Provide the [X, Y] coordinate of the cell's center where the given text is located.  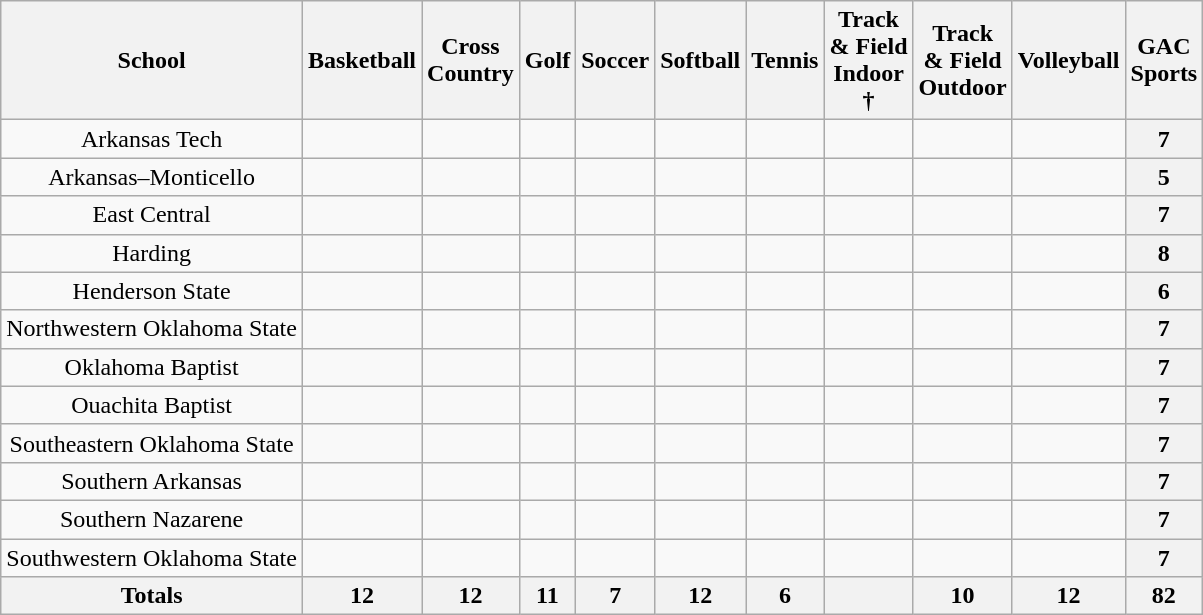
11 [547, 596]
Volleyball [1068, 60]
East Central [152, 215]
CrossCountry [471, 60]
Golf [547, 60]
Totals [152, 596]
82 [1164, 596]
Softball [700, 60]
Track& FieldIndoor† [868, 60]
Arkansas–Monticello [152, 177]
5 [1164, 177]
School [152, 60]
Soccer [616, 60]
Arkansas Tech [152, 139]
GACSports [1164, 60]
Tennis [785, 60]
Northwestern Oklahoma State [152, 329]
Southern Nazarene [152, 519]
10 [962, 596]
Track& FieldOutdoor [962, 60]
Southeastern Oklahoma State [152, 443]
Henderson State [152, 291]
Southern Arkansas [152, 481]
8 [1164, 253]
Ouachita Baptist [152, 405]
Oklahoma Baptist [152, 367]
Southwestern Oklahoma State [152, 557]
Basketball [362, 60]
Harding [152, 253]
